Provide the (x, y) coordinate of the cell's center where the given text is located.  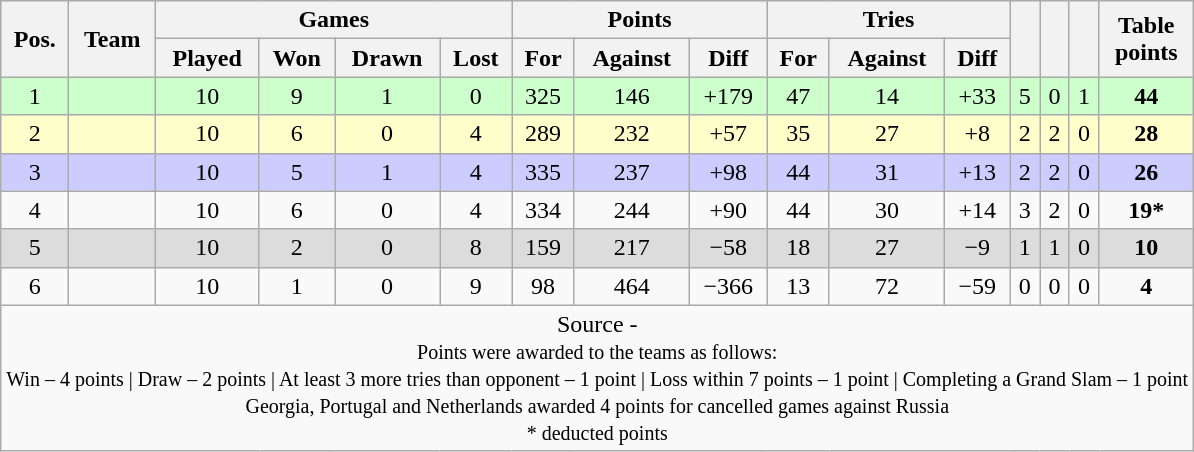
+33 (977, 96)
−58 (728, 248)
Played (208, 58)
35 (798, 134)
+14 (977, 210)
335 (543, 172)
217 (632, 248)
Pos. (35, 39)
−366 (728, 286)
159 (543, 248)
30 (886, 210)
Tablepoints (1146, 39)
31 (886, 172)
13 (798, 286)
Lost (476, 58)
+90 (728, 210)
14 (886, 96)
237 (632, 172)
289 (543, 134)
8 (476, 248)
325 (543, 96)
146 (632, 96)
+179 (728, 96)
232 (632, 134)
19* (1146, 210)
72 (886, 286)
Won (297, 58)
+8 (977, 134)
−9 (977, 248)
47 (798, 96)
244 (632, 210)
334 (543, 210)
+98 (728, 172)
Drawn (388, 58)
+57 (728, 134)
Games (334, 20)
Tries (888, 20)
464 (632, 286)
28 (1146, 134)
Team (112, 39)
−59 (977, 286)
18 (798, 248)
Points (640, 20)
+13 (977, 172)
98 (543, 286)
26 (1146, 172)
